Locate the cell with the specified text and output its [X, Y] center coordinate. 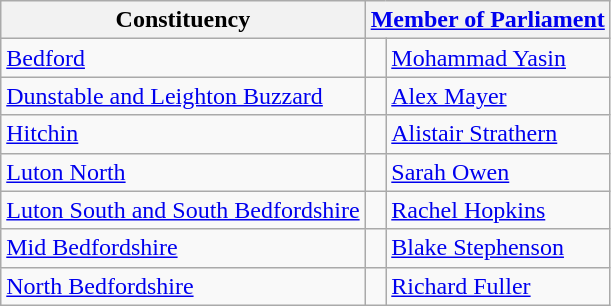
Alex Mayer [498, 96]
Luton South and South Bedfordshire [183, 210]
Rachel Hopkins [498, 210]
Dunstable and Leighton Buzzard [183, 96]
Mohammad Yasin [498, 58]
North Bedfordshire [183, 286]
Hitchin [183, 134]
Bedford [183, 58]
Sarah Owen [498, 172]
Luton North [183, 172]
Member of Parliament [488, 20]
Blake Stephenson [498, 248]
Richard Fuller [498, 286]
Alistair Strathern [498, 134]
Constituency [183, 20]
Mid Bedfordshire [183, 248]
